Detect which cell encompasses the target text, then output its (x, y) center coordinate. 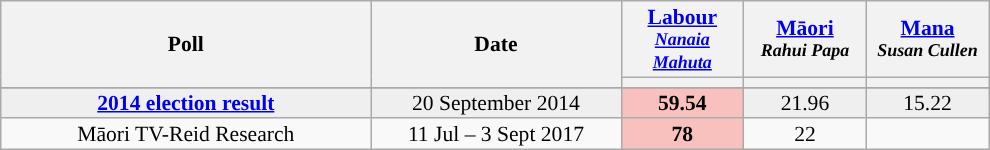
MāoriRahui Papa (806, 39)
78 (682, 134)
20 September 2014 (496, 102)
21.96 (806, 102)
Poll (186, 44)
Māori TV-Reid Research (186, 134)
15.22 (928, 102)
LabourNanaia Mahuta (682, 39)
59.54 (682, 102)
ManaSusan Cullen (928, 39)
11 Jul – 3 Sept 2017 (496, 134)
Date (496, 44)
2014 election result (186, 102)
22 (806, 134)
